Return the [X, Y] coordinate for the center point of the cell that contains the specified text.  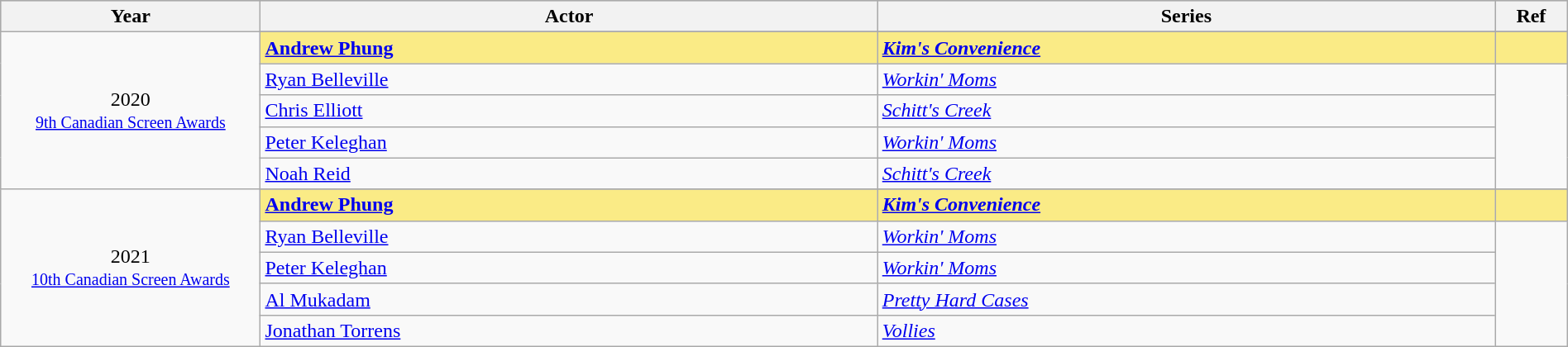
Actor [569, 17]
Al Mukadam [569, 299]
Vollies [1186, 330]
2020 9th Canadian Screen Awards [131, 111]
Pretty Hard Cases [1186, 299]
Jonathan Torrens [569, 330]
2021 10th Canadian Screen Awards [131, 268]
Chris Elliott [569, 111]
Noah Reid [569, 173]
Ref [1532, 17]
Year [131, 17]
Series [1186, 17]
